From the cell containing the given text, extract its center point as [X, Y] coordinate. 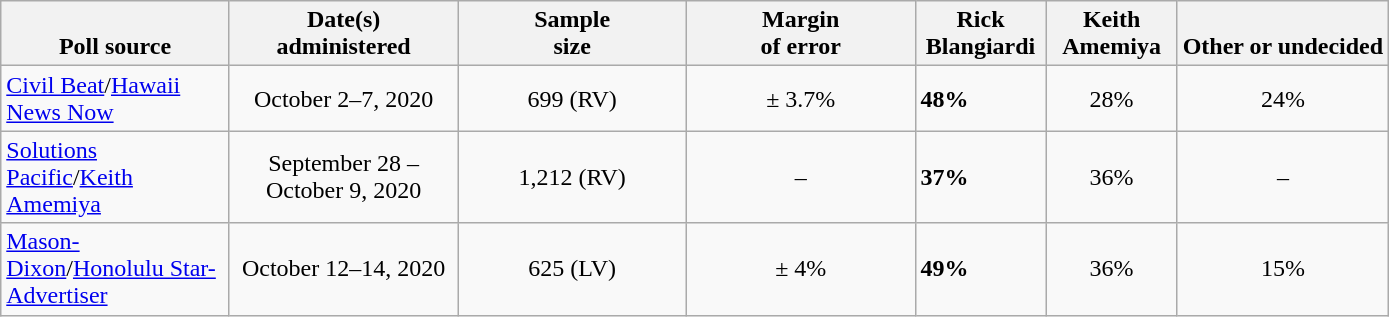
1,212 (RV) [572, 177]
Samplesize [572, 34]
± 3.7% [800, 98]
48% [980, 98]
RickBlangiardi [980, 34]
625 (LV) [572, 269]
Mason-Dixon/Honolulu Star-Advertiser [116, 269]
28% [1112, 98]
15% [1283, 269]
Civil Beat/Hawaii News Now [116, 98]
24% [1283, 98]
Date(s)administered [344, 34]
699 (RV) [572, 98]
Other or undecided [1283, 34]
September 28 – October 9, 2020 [344, 177]
October 2–7, 2020 [344, 98]
Poll source [116, 34]
49% [980, 269]
37% [980, 177]
± 4% [800, 269]
Solutions Pacific/Keith Amemiya [116, 177]
Marginof error [800, 34]
KeithAmemiya [1112, 34]
October 12–14, 2020 [344, 269]
